Extract the [X, Y] coordinate from the center of the cell holding the provided text.  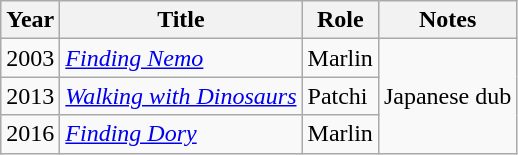
Role [340, 20]
Patchi [340, 96]
Notes [447, 20]
Walking with Dinosaurs [181, 96]
Finding Nemo [181, 58]
2016 [30, 134]
Year [30, 20]
Title [181, 20]
Japanese dub [447, 96]
2013 [30, 96]
Finding Dory [181, 134]
2003 [30, 58]
